Return the (x, y) coordinate for the center point of the cell that contains the specified text.  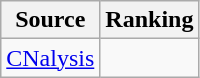
Source (50, 20)
Ranking (150, 20)
CNalysis (50, 58)
